Find where the given text appears and provide that cell's center as [X, Y] coordinate. 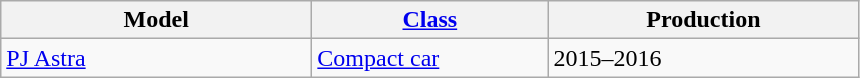
Production [704, 20]
Model [156, 20]
2015–2016 [704, 58]
Class [430, 20]
Compact car [430, 58]
PJ Astra [156, 58]
